Pinpoint the cell where the given text exists, returning its (X, Y) midpoint coordinate. 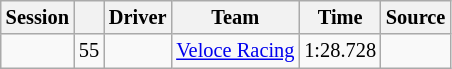
Driver (138, 17)
Veloce Racing (235, 51)
Team (235, 17)
Time (340, 17)
Session (38, 17)
55 (89, 51)
Source (416, 17)
1:28.728 (340, 51)
